Pinpoint the cell where the given text exists, returning its [X, Y] midpoint coordinate. 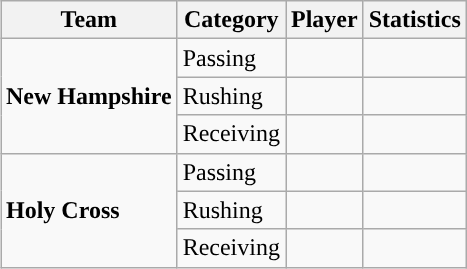
Team [88, 20]
Holy Cross [88, 210]
Player [325, 20]
New Hampshire [88, 96]
Statistics [414, 20]
Category [231, 20]
